Scan for the cell matching the given text and deliver its (X, Y) coordinate at center. 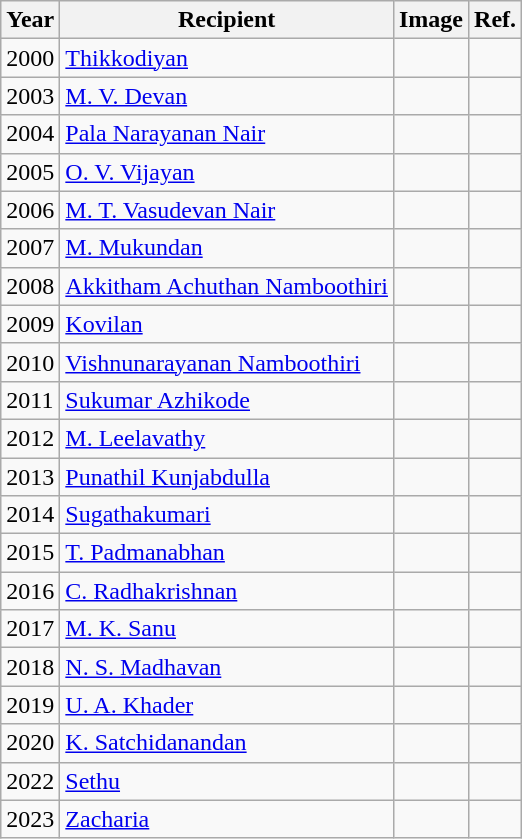
2008 (30, 286)
2016 (30, 591)
2005 (30, 172)
Image (430, 20)
Thikkodiyan (227, 58)
2009 (30, 324)
Pala Narayanan Nair (227, 134)
M. Leelavathy (227, 438)
M. V. Devan (227, 96)
C. Radhakrishnan (227, 591)
Akkitham Achuthan Namboothiri (227, 286)
N. S. Madhavan (227, 667)
M. K. Sanu (227, 629)
2014 (30, 515)
K. Satchidanandan (227, 743)
Punathil Kunjabdulla (227, 477)
Ref. (496, 20)
2000 (30, 58)
2022 (30, 781)
2015 (30, 553)
2017 (30, 629)
2012 (30, 438)
O. V. Vijayan (227, 172)
M. Mukundan (227, 248)
2018 (30, 667)
Sukumar Azhikode (227, 400)
2023 (30, 819)
2004 (30, 134)
Sugathakumari (227, 515)
2020 (30, 743)
2003 (30, 96)
2013 (30, 477)
T. Padmanabhan (227, 553)
2006 (30, 210)
Vishnunarayanan Namboothiri (227, 362)
U. A. Khader (227, 705)
2019 (30, 705)
Year (30, 20)
2010 (30, 362)
Kovilan (227, 324)
M. T. Vasudevan Nair (227, 210)
Zacharia (227, 819)
Sethu (227, 781)
2011 (30, 400)
Recipient (227, 20)
2007 (30, 248)
